From the cell containing the given text, extract its center point as (x, y) coordinate. 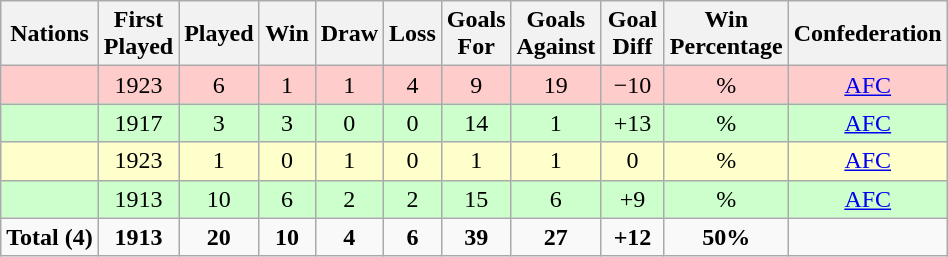
20 (219, 237)
1917 (138, 123)
Draw (349, 34)
39 (476, 237)
Win (287, 34)
Goals Against (556, 34)
Loss (413, 34)
9 (476, 85)
Win Percentage (726, 34)
Played (219, 34)
−10 (633, 85)
15 (476, 199)
+12 (633, 237)
27 (556, 237)
Goal Diff (633, 34)
+9 (633, 199)
Goals For (476, 34)
19 (556, 85)
Total (4) (50, 237)
50% (726, 237)
First Played (138, 34)
+13 (633, 123)
14 (476, 123)
Confederation (868, 34)
Nations (50, 34)
